Find where the given text appears and provide that cell's center as (X, Y) coordinate. 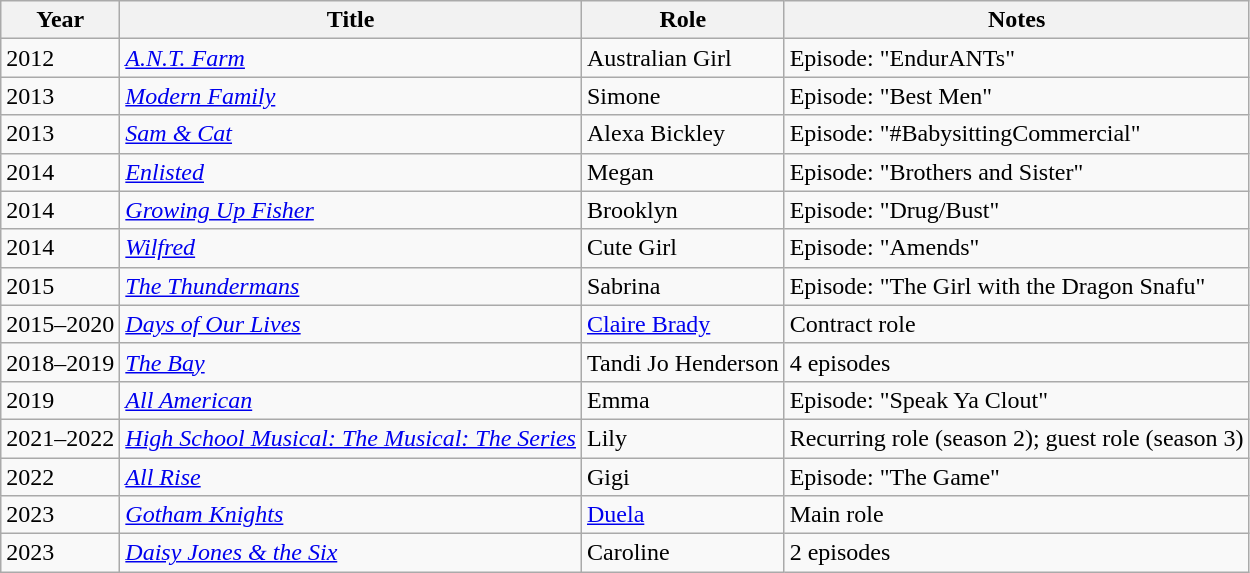
2012 (60, 58)
Episode: "Best Men" (1016, 96)
Lily (682, 438)
Tandi Jo Henderson (682, 362)
2015 (60, 286)
Brooklyn (682, 210)
Daisy Jones & the Six (351, 553)
Caroline (682, 553)
A.N.T. Farm (351, 58)
The Thundermans (351, 286)
Sam & Cat (351, 134)
Episode: "Speak Ya Clout" (1016, 400)
Year (60, 20)
Contract role (1016, 324)
Recurring role (season 2); guest role (season 3) (1016, 438)
Megan (682, 172)
Wilfred (351, 248)
All American (351, 400)
Simone (682, 96)
Title (351, 20)
Gigi (682, 477)
All Rise (351, 477)
4 episodes (1016, 362)
Claire Brady (682, 324)
Episode: "Amends" (1016, 248)
Role (682, 20)
Episode: "#BabysittingCommercial" (1016, 134)
2019 (60, 400)
Cute Girl (682, 248)
Alexa Bickley (682, 134)
Gotham Knights (351, 515)
The Bay (351, 362)
Growing Up Fisher (351, 210)
2 episodes (1016, 553)
Episode: "Drug/Bust" (1016, 210)
2022 (60, 477)
Duela (682, 515)
2018–2019 (60, 362)
Days of Our Lives (351, 324)
Enlisted (351, 172)
High School Musical: The Musical: The Series (351, 438)
Emma (682, 400)
2021–2022 (60, 438)
Main role (1016, 515)
Australian Girl (682, 58)
Episode: "The Game" (1016, 477)
Sabrina (682, 286)
Episode: "EndurANTs" (1016, 58)
Episode: "The Girl with the Dragon Snafu" (1016, 286)
Episode: "Brothers and Sister" (1016, 172)
2015–2020 (60, 324)
Notes (1016, 20)
Modern Family (351, 96)
